Search for the cell housing the specified text and yield its (x, y) center coordinate. 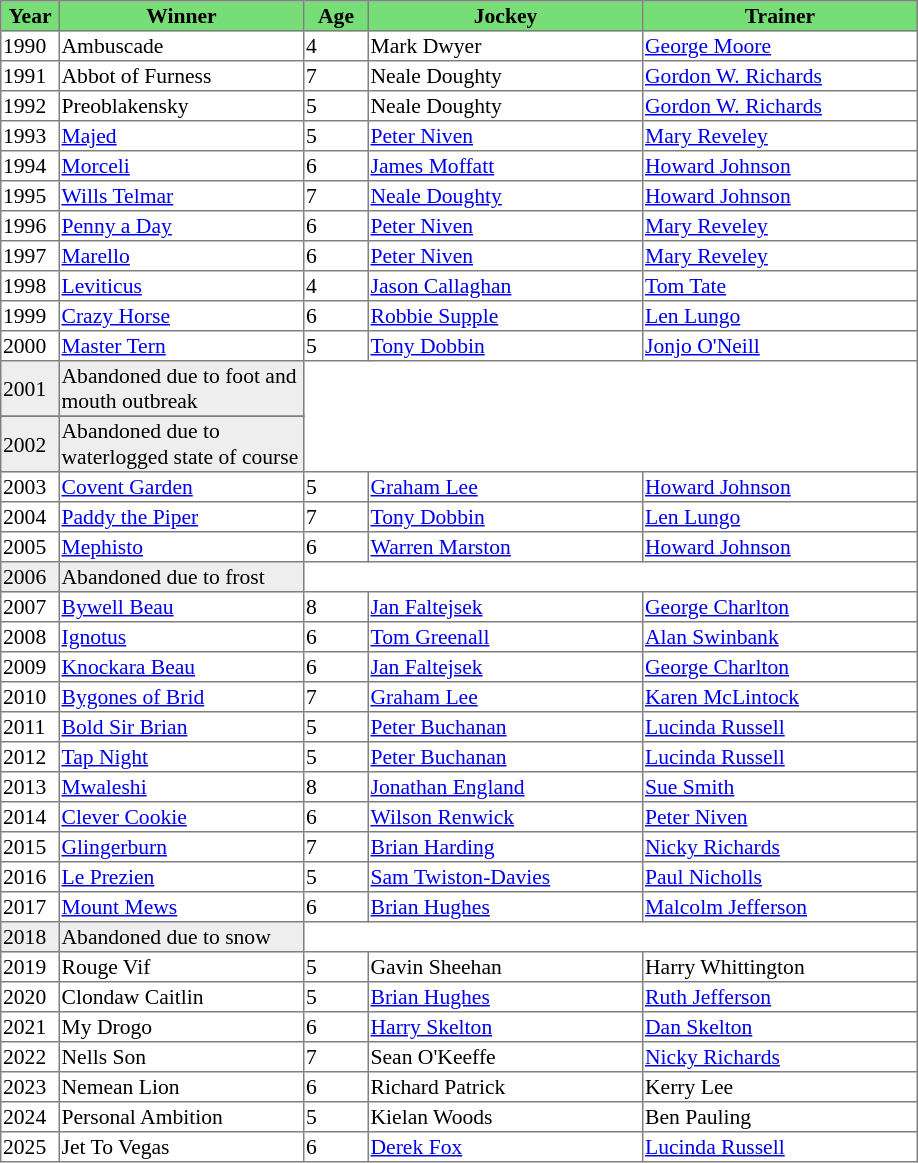
Wilson Renwick (505, 817)
2003 (30, 487)
Personal Ambition (181, 1117)
2013 (30, 787)
Majed (181, 136)
Robbie Supple (505, 316)
Rouge Vif (181, 967)
2020 (30, 997)
Marello (181, 256)
Paul Nicholls (780, 877)
Jet To Vegas (181, 1147)
Trainer (780, 16)
2023 (30, 1087)
Bold Sir Brian (181, 727)
Dan Skelton (780, 1027)
Sean O'Keeffe (505, 1057)
1994 (30, 166)
2010 (30, 697)
2015 (30, 847)
1992 (30, 106)
Abandoned due to waterlogged state of course (181, 444)
Jason Callaghan (505, 286)
Preoblakensky (181, 106)
Clondaw Caitlin (181, 997)
2002 (30, 444)
Mount Mews (181, 907)
Derek Fox (505, 1147)
Year (30, 16)
1991 (30, 76)
2012 (30, 757)
2024 (30, 1117)
Penny a Day (181, 226)
Leviticus (181, 286)
2001 (30, 389)
Clever Cookie (181, 817)
Richard Patrick (505, 1087)
2016 (30, 877)
Jonathan England (505, 787)
2022 (30, 1057)
Ambuscade (181, 46)
Abbot of Furness (181, 76)
Jockey (505, 16)
Bywell Beau (181, 607)
Tap Night (181, 757)
Harry Skelton (505, 1027)
Abandoned due to frost (181, 577)
Glingerburn (181, 847)
Tom Tate (780, 286)
Harry Whittington (780, 967)
Alan Swinbank (780, 637)
2017 (30, 907)
Warren Marston (505, 547)
2005 (30, 547)
1990 (30, 46)
Ben Pauling (780, 1117)
2007 (30, 607)
Abandoned due to snow (181, 937)
Kielan Woods (505, 1117)
Brian Harding (505, 847)
Mark Dwyer (505, 46)
1993 (30, 136)
1996 (30, 226)
Bygones of Brid (181, 697)
Winner (181, 16)
1997 (30, 256)
Ruth Jefferson (780, 997)
Kerry Lee (780, 1087)
My Drogo (181, 1027)
1998 (30, 286)
2021 (30, 1027)
1995 (30, 196)
Tom Greenall (505, 637)
Mwaleshi (181, 787)
Paddy the Piper (181, 517)
2004 (30, 517)
Knockara Beau (181, 667)
2011 (30, 727)
Crazy Horse (181, 316)
Abandoned due to foot and mouth outbreak (181, 389)
2000 (30, 346)
2014 (30, 817)
Covent Garden (181, 487)
Gavin Sheehan (505, 967)
Wills Telmar (181, 196)
George Moore (780, 46)
Nells Son (181, 1057)
2019 (30, 967)
Age (336, 16)
Master Tern (181, 346)
Sam Twiston-Davies (505, 877)
Le Prezien (181, 877)
Morceli (181, 166)
Jonjo O'Neill (780, 346)
Ignotus (181, 637)
2006 (30, 577)
2008 (30, 637)
2018 (30, 937)
2025 (30, 1147)
Mephisto (181, 547)
Sue Smith (780, 787)
Malcolm Jefferson (780, 907)
1999 (30, 316)
James Moffatt (505, 166)
Karen McLintock (780, 697)
Nemean Lion (181, 1087)
2009 (30, 667)
